Search for the cell housing the specified text and yield its (X, Y) center coordinate. 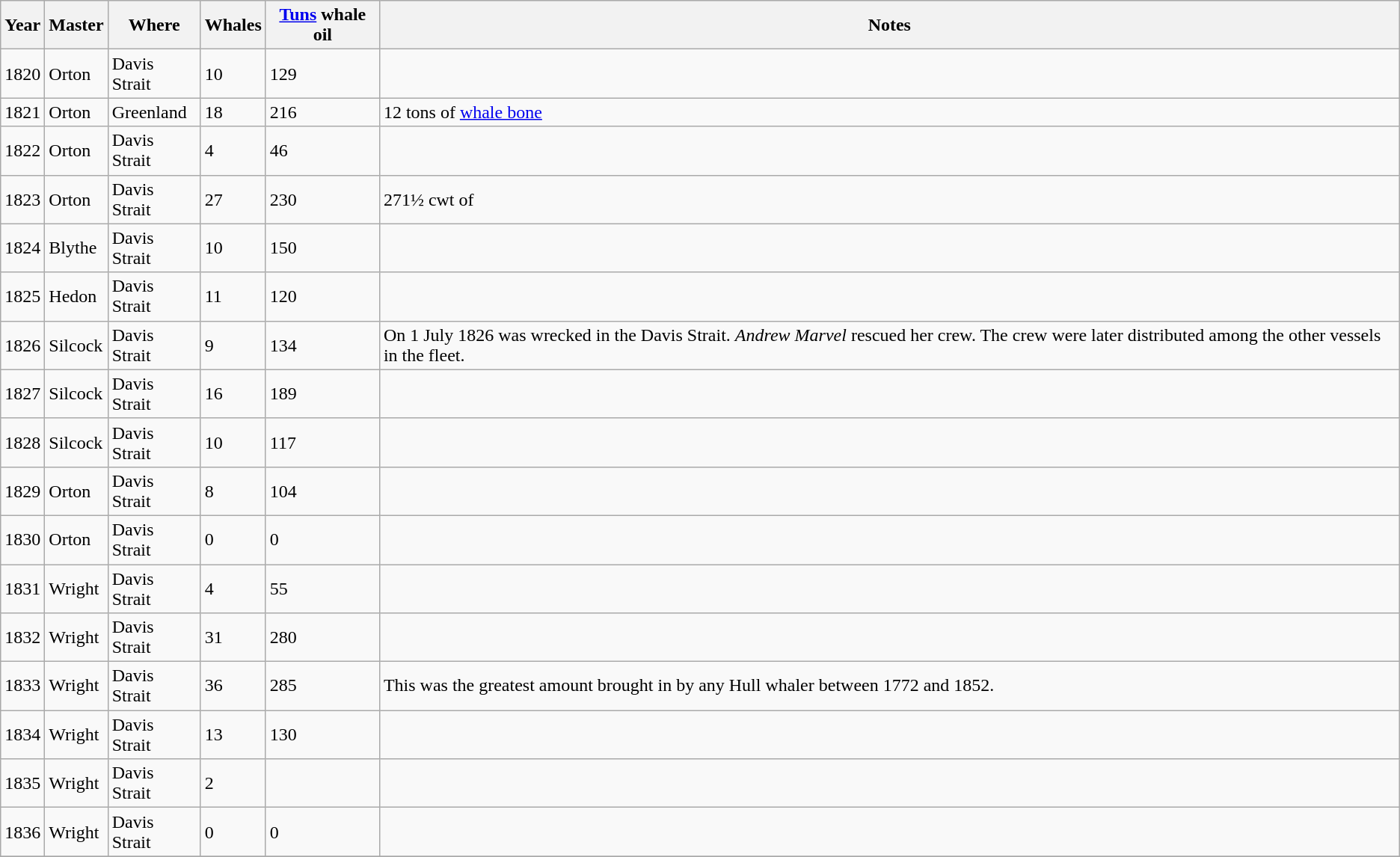
130 (322, 734)
Year (22, 25)
1829 (22, 491)
1824 (22, 248)
280 (322, 637)
2 (233, 784)
Where (154, 25)
1833 (22, 686)
1821 (22, 112)
1832 (22, 637)
1827 (22, 393)
1828 (22, 443)
120 (322, 296)
1820 (22, 73)
1823 (22, 199)
27 (233, 199)
13 (233, 734)
31 (233, 637)
129 (322, 73)
9 (233, 345)
Greenland (154, 112)
36 (233, 686)
18 (233, 112)
Whales (233, 25)
8 (233, 491)
Master (76, 25)
189 (322, 393)
Hedon (76, 296)
285 (322, 686)
Tuns whale oil (322, 25)
On 1 July 1826 was wrecked in the Davis Strait. Andrew Marvel rescued her crew. The crew were later distributed among the other vessels in the fleet. (889, 345)
1826 (22, 345)
46 (322, 151)
1831 (22, 588)
216 (322, 112)
1830 (22, 540)
1822 (22, 151)
1836 (22, 832)
Blythe (76, 248)
55 (322, 588)
271½ cwt of (889, 199)
230 (322, 199)
150 (322, 248)
134 (322, 345)
1825 (22, 296)
104 (322, 491)
Notes (889, 25)
16 (233, 393)
12 tons of whale bone (889, 112)
117 (322, 443)
This was the greatest amount brought in by any Hull whaler between 1772 and 1852. (889, 686)
1834 (22, 734)
11 (233, 296)
1835 (22, 784)
